Detect which cell encompasses the target text, then output its (X, Y) center coordinate. 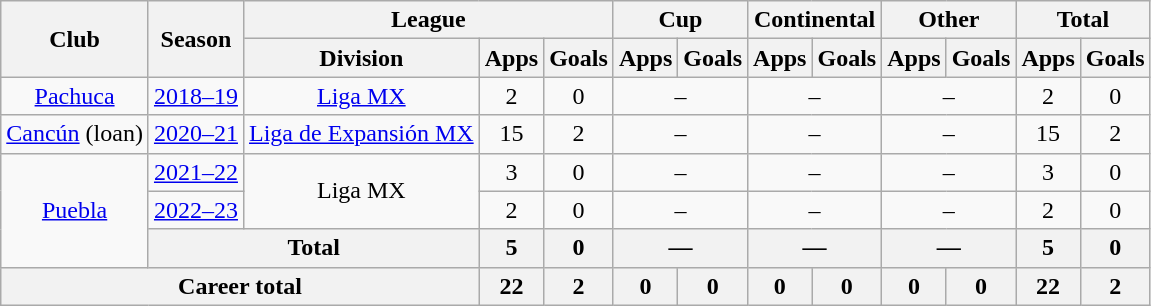
2020–21 (196, 134)
2021–22 (196, 172)
Other (949, 20)
League (428, 20)
Puebla (75, 210)
2022–23 (196, 210)
Cup (680, 20)
Division (361, 58)
Club (75, 39)
2018–19 (196, 96)
Career total (240, 286)
Pachuca (75, 96)
Season (196, 39)
Cancún (loan) (75, 134)
Liga de Expansión MX (361, 134)
Continental (815, 20)
